Find where the given text appears and provide that cell's center as [x, y] coordinate. 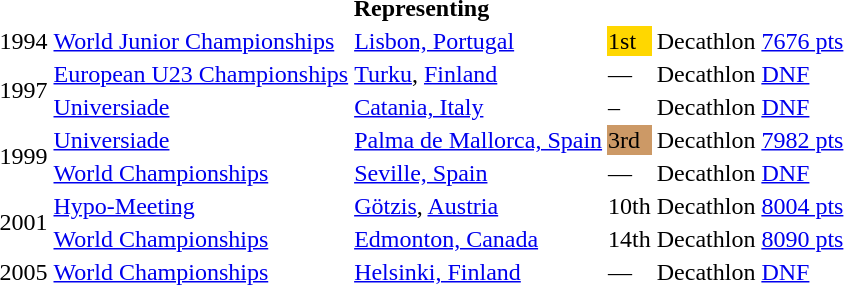
Catania, Italy [478, 107]
14th [630, 239]
Seville, Spain [478, 173]
– [630, 107]
World Junior Championships [201, 41]
10th [630, 206]
European U23 Championships [201, 74]
1st [630, 41]
Götzis, Austria [478, 206]
Lisbon, Portugal [478, 41]
Palma de Mallorca, Spain [478, 140]
Edmonton, Canada [478, 239]
Turku, Finland [478, 74]
3rd [630, 140]
Hypo-Meeting [201, 206]
